Output the (x, y) coordinate of the center of the cell containing the given text.  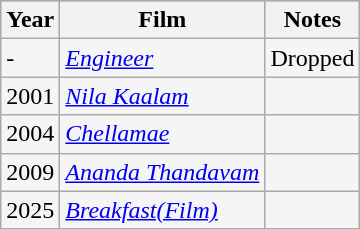
Notes (312, 20)
2009 (30, 172)
Dropped (312, 58)
Chellamae (162, 134)
2004 (30, 134)
Nila Kaalam (162, 96)
Ananda Thandavam (162, 172)
Film (162, 20)
2025 (30, 210)
- (30, 58)
Breakfast(Film) (162, 210)
Year (30, 20)
Engineer (162, 58)
2001 (30, 96)
